Provide the [X, Y] coordinate of the cell's center where the given text is located.  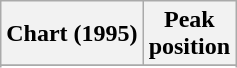
Peakposition [189, 34]
Chart (1995) [72, 34]
